Locate the cell with the specified text and output its (x, y) center coordinate. 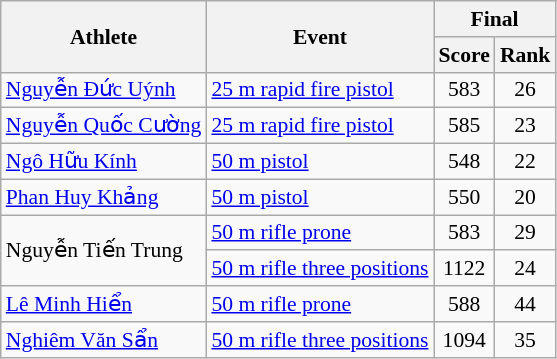
Nghiêm Văn Sẩn (104, 340)
Lê Minh Hiển (104, 304)
1094 (464, 340)
29 (526, 233)
22 (526, 162)
Nguyễn Tiến Trung (104, 250)
585 (464, 126)
44 (526, 304)
20 (526, 197)
24 (526, 269)
1122 (464, 269)
Rank (526, 55)
Nguyễn Quốc Cường (104, 126)
Ngô Hữu Kính (104, 162)
550 (464, 197)
Nguyễn Đức Uýnh (104, 90)
35 (526, 340)
Phan Huy Khảng (104, 197)
Event (320, 36)
26 (526, 90)
Athlete (104, 36)
Score (464, 55)
548 (464, 162)
Final (495, 19)
588 (464, 304)
23 (526, 126)
